Return (x, y) of the center of cell containing provided text 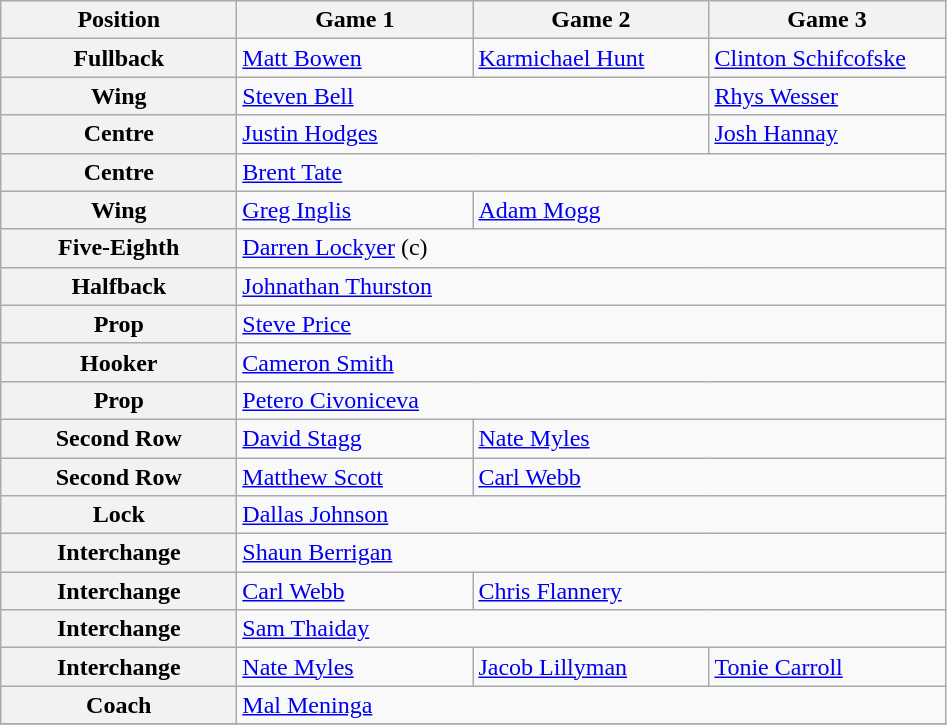
Game 2 (591, 20)
Game 3 (827, 20)
Game 1 (355, 20)
Matt Bowen (355, 58)
Fullback (119, 58)
Matthew Scott (355, 477)
Five-Eighth (119, 248)
Position (119, 20)
Lock (119, 515)
Karmichael Hunt (591, 58)
Clinton Schifcofske (827, 58)
Petero Civoniceva (591, 400)
Jacob Lillyman (591, 667)
Dallas Johnson (591, 515)
Mal Meninga (591, 705)
Darren Lockyer (c) (591, 248)
Steve Price (591, 324)
Sam Thaiday (591, 629)
Steven Bell (473, 96)
Halfback (119, 286)
Rhys Wesser (827, 96)
Brent Tate (591, 172)
David Stagg (355, 438)
Coach (119, 705)
Cameron Smith (591, 362)
Josh Hannay (827, 134)
Greg Inglis (355, 210)
Johnathan Thurston (591, 286)
Adam Mogg (709, 210)
Chris Flannery (709, 591)
Justin Hodges (473, 134)
Tonie Carroll (827, 667)
Hooker (119, 362)
Shaun Berrigan (591, 553)
